Return (x, y) of the center of cell containing provided text 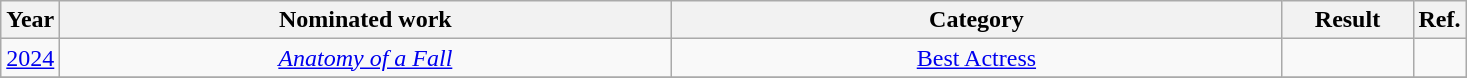
Nominated work (366, 20)
Year (30, 20)
Anatomy of a Fall (366, 58)
Ref. (1440, 20)
Result (1348, 20)
Category (976, 20)
2024 (30, 58)
Best Actress (976, 58)
